Capture the cell that displays the provided text and extract its [X, Y] central coordinate. 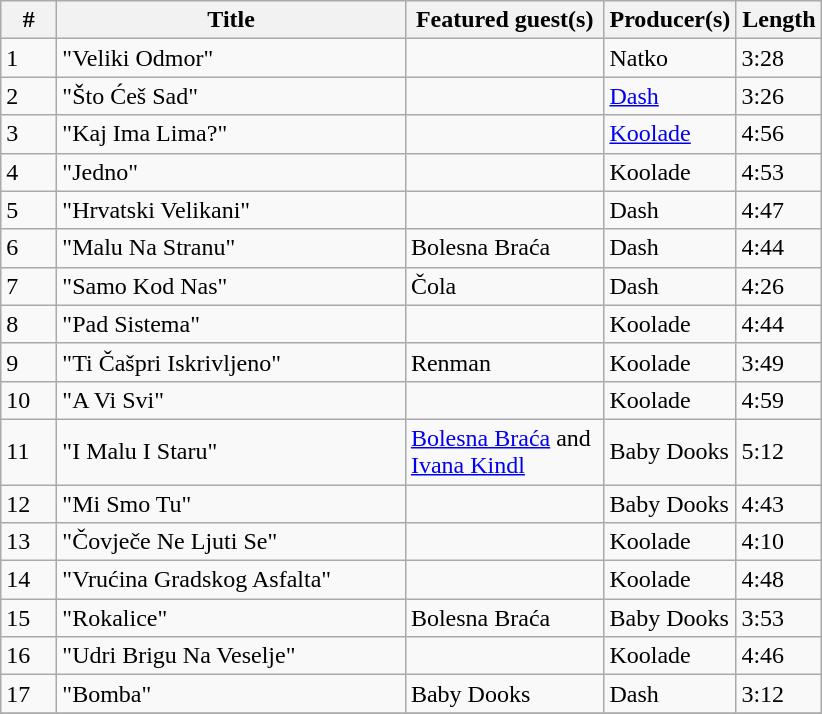
16 [29, 656]
"Malu Na Stranu" [232, 248]
14 [29, 580]
"Veliki Odmor" [232, 58]
"Jedno" [232, 172]
4:59 [779, 400]
7 [29, 286]
Length [779, 20]
10 [29, 400]
4:46 [779, 656]
"Pad Sistema" [232, 324]
"Kaj Ima Lima?" [232, 134]
3:49 [779, 362]
"A Vi Svi" [232, 400]
"Što Ćeš Sad" [232, 96]
"Mi Smo Tu" [232, 503]
"Bomba" [232, 694]
1 [29, 58]
# [29, 20]
"I Malu I Staru" [232, 452]
Featured guest(s) [504, 20]
8 [29, 324]
"Čovječe Ne Ljuti Se" [232, 542]
6 [29, 248]
Čola [504, 286]
4:10 [779, 542]
4:47 [779, 210]
4:26 [779, 286]
"Ti Čašpri Iskrivljeno" [232, 362]
2 [29, 96]
3:12 [779, 694]
3:53 [779, 618]
13 [29, 542]
9 [29, 362]
5 [29, 210]
4:56 [779, 134]
"Hrvatski Velikani" [232, 210]
4:43 [779, 503]
4 [29, 172]
12 [29, 503]
3:26 [779, 96]
"Vrućina Gradskog Asfalta" [232, 580]
15 [29, 618]
Bolesna Braća and Ivana Kindl [504, 452]
3 [29, 134]
4:48 [779, 580]
17 [29, 694]
5:12 [779, 452]
Natko [670, 58]
Title [232, 20]
"Rokalice" [232, 618]
Producer(s) [670, 20]
"Samo Kod Nas" [232, 286]
"Udri Brigu Na Veselje" [232, 656]
11 [29, 452]
4:53 [779, 172]
3:28 [779, 58]
Renman [504, 362]
